Provide the (x, y) coordinate of the cell's center where the given text is located.  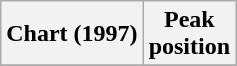
Chart (1997) (72, 34)
Peakposition (189, 34)
